Identify which cell holds the provided text, then report its (X, Y) central coordinate. 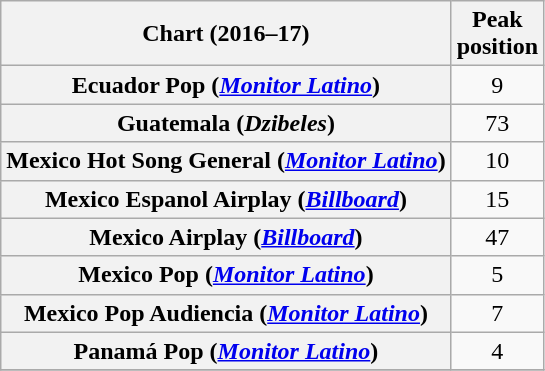
15 (497, 199)
Guatemala (Dzibeles) (226, 123)
Mexico Pop (Monitor Latino) (226, 275)
Mexico Hot Song General (Monitor Latino) (226, 161)
7 (497, 313)
9 (497, 85)
10 (497, 161)
Mexico Espanol Airplay (Billboard) (226, 199)
47 (497, 237)
Panamá Pop (Monitor Latino) (226, 351)
Ecuador Pop (Monitor Latino) (226, 85)
Peakposition (497, 34)
4 (497, 351)
Mexico Pop Audiencia (Monitor Latino) (226, 313)
Chart (2016–17) (226, 34)
Mexico Airplay (Billboard) (226, 237)
5 (497, 275)
73 (497, 123)
